Search for the cell housing the specified text and yield its (X, Y) center coordinate. 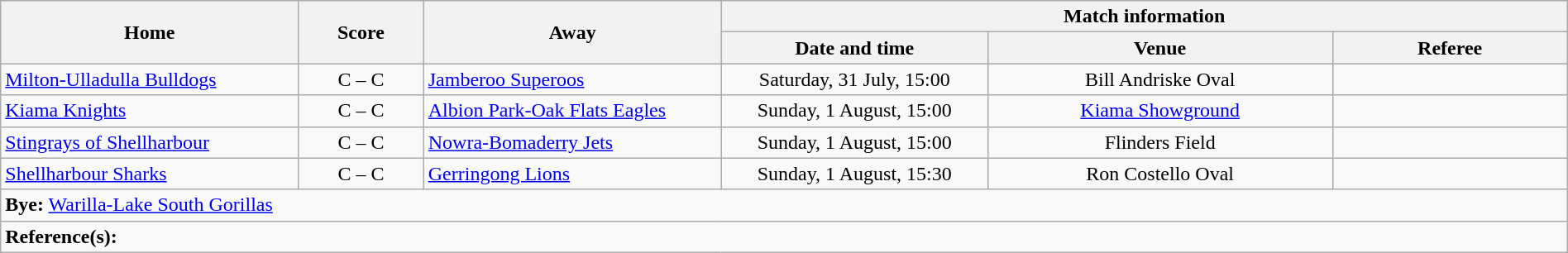
Reference(s): (784, 236)
Nowra-Bomaderry Jets (572, 142)
Score (361, 32)
Venue (1159, 48)
Ron Costello Oval (1159, 174)
Home (150, 32)
Bye: Warilla-Lake South Gorillas (784, 205)
Saturday, 31 July, 15:00 (854, 79)
Milton-Ulladulla Bulldogs (150, 79)
Jamberoo Superoos (572, 79)
Match information (1145, 17)
Away (572, 32)
Albion Park-Oak Flats Eagles (572, 111)
Gerringong Lions (572, 174)
Sunday, 1 August, 15:30 (854, 174)
Flinders Field (1159, 142)
Date and time (854, 48)
Kiama Knights (150, 111)
Bill Andriske Oval (1159, 79)
Stingrays of Shellharbour (150, 142)
Kiama Showground (1159, 111)
Shellharbour Sharks (150, 174)
Referee (1450, 48)
